Return the (x, y) coordinate for the center point of the cell that contains the specified text.  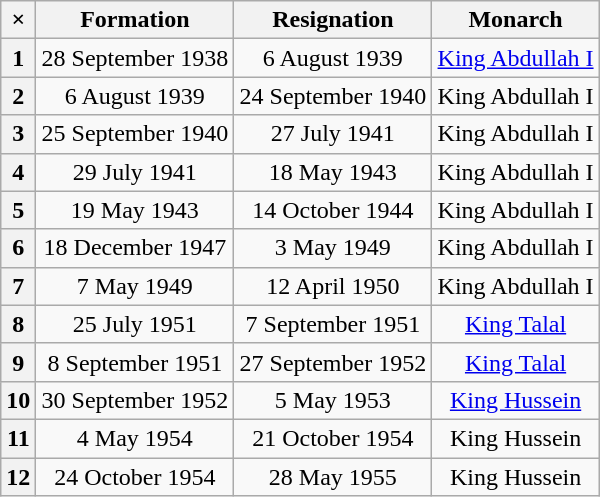
24 October 1954 (135, 477)
18 December 1947 (135, 248)
7 May 1949 (135, 286)
5 (18, 210)
28 September 1938 (135, 58)
25 July 1951 (135, 324)
28 May 1955 (333, 477)
6 (18, 248)
× (18, 20)
11 (18, 438)
2 (18, 96)
3 (18, 134)
5 May 1953 (333, 400)
27 September 1952 (333, 362)
30 September 1952 (135, 400)
4 May 1954 (135, 438)
19 May 1943 (135, 210)
8 September 1951 (135, 362)
1 (18, 58)
9 (18, 362)
25 September 1940 (135, 134)
24 September 1940 (333, 96)
12 April 1950 (333, 286)
10 (18, 400)
Monarch (516, 20)
4 (18, 172)
29 July 1941 (135, 172)
8 (18, 324)
Resignation (333, 20)
7 (18, 286)
Formation (135, 20)
14 October 1944 (333, 210)
7 September 1951 (333, 324)
18 May 1943 (333, 172)
21 October 1954 (333, 438)
12 (18, 477)
27 July 1941 (333, 134)
3 May 1949 (333, 248)
